Detect which cell encompasses the target text, then output its (x, y) center coordinate. 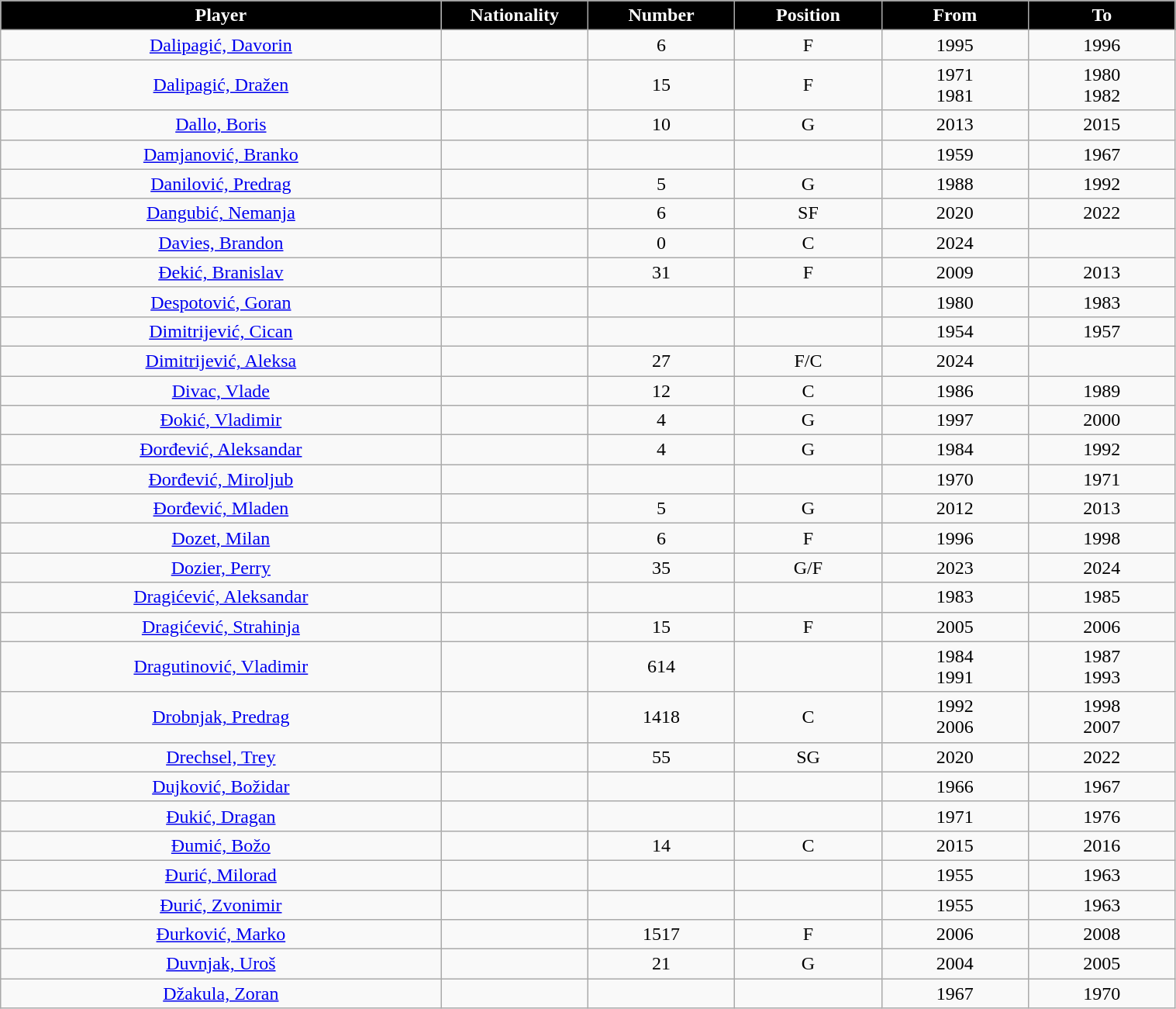
Đekić, Branislav (221, 272)
Danilović, Predrag (221, 184)
21 (660, 964)
Duvnjak, Uroš (221, 964)
F/C (808, 361)
1966 (955, 786)
Dujković, Božidar (221, 786)
1984 (955, 450)
Dalipagić, Dražen (221, 85)
Dragićević, Aleksandar (221, 597)
Dozier, Perry (221, 568)
Đukić, Dragan (221, 816)
Đumić, Božo (221, 845)
Dangubić, Nemanja (221, 213)
1954 (955, 331)
Dragićević, Strahinja (221, 627)
19801982 (1102, 85)
Nationality (515, 16)
1517 (660, 935)
Despotović, Goran (221, 302)
Player (221, 16)
Davies, Brandon (221, 243)
SG (808, 757)
2008 (1102, 935)
Dozet, Milan (221, 538)
Dimitrijević, Aleksa (221, 361)
1995 (955, 45)
19711981 (955, 85)
1957 (1102, 331)
From (955, 16)
2016 (1102, 845)
SF (808, 213)
2012 (955, 509)
2004 (955, 964)
Dalipagić, Davorin (221, 45)
Position (808, 16)
Drobnjak, Predrag (221, 717)
1997 (955, 420)
1988 (955, 184)
12 (660, 390)
27 (660, 361)
Dallo, Boris (221, 125)
Džakula, Zoran (221, 993)
2023 (955, 568)
Đurković, Marko (221, 935)
Đurić, Milorad (221, 875)
To (1102, 16)
19982007 (1102, 717)
1959 (955, 154)
1986 (955, 390)
1998 (1102, 538)
Divac, Vlade (221, 390)
19841991 (955, 667)
19871993 (1102, 667)
10 (660, 125)
1980 (955, 302)
31 (660, 272)
614 (660, 667)
19922006 (955, 717)
Đurić, Zvonimir (221, 905)
2000 (1102, 420)
2009 (955, 272)
Đokić, Vladimir (221, 420)
35 (660, 568)
14 (660, 845)
1418 (660, 717)
Đorđević, Miroljub (221, 479)
55 (660, 757)
Dimitrijević, Cican (221, 331)
0 (660, 243)
Đorđević, Aleksandar (221, 450)
Đorđević, Mladen (221, 509)
Damjanović, Branko (221, 154)
1976 (1102, 816)
Drechsel, Trey (221, 757)
G/F (808, 568)
1989 (1102, 390)
1985 (1102, 597)
Number (660, 16)
Dragutinović, Vladimir (221, 667)
